Return (X, Y) of the center of cell containing provided text 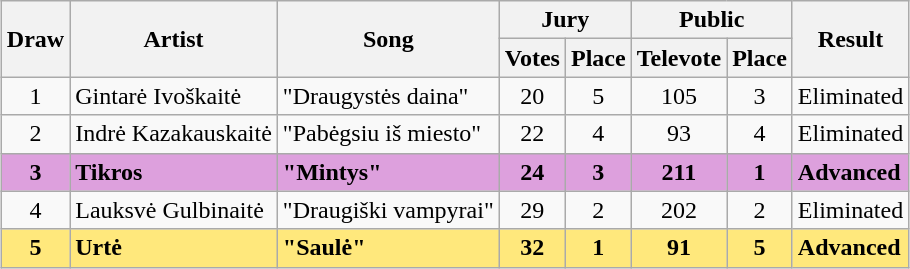
Draw (35, 39)
"Mintys" (388, 172)
Indrė Kazakauskaitė (174, 134)
"Pabėgsiu iš miesto" (388, 134)
29 (532, 210)
Votes (532, 58)
24 (532, 172)
93 (678, 134)
Tikros (174, 172)
Artist (174, 39)
211 (678, 172)
202 (678, 210)
Lauksvė Gulbinaitė (174, 210)
Song (388, 39)
"Saulė" (388, 248)
91 (678, 248)
Urtė (174, 248)
Result (850, 39)
32 (532, 248)
20 (532, 96)
Public (712, 20)
"Draugystės daina" (388, 96)
Jury (565, 20)
Gintarė Ivoškaitė (174, 96)
105 (678, 96)
Televote (678, 58)
"Draugiški vampyrai" (388, 210)
22 (532, 134)
